From the cell containing the given text, extract its center point as (x, y) coordinate. 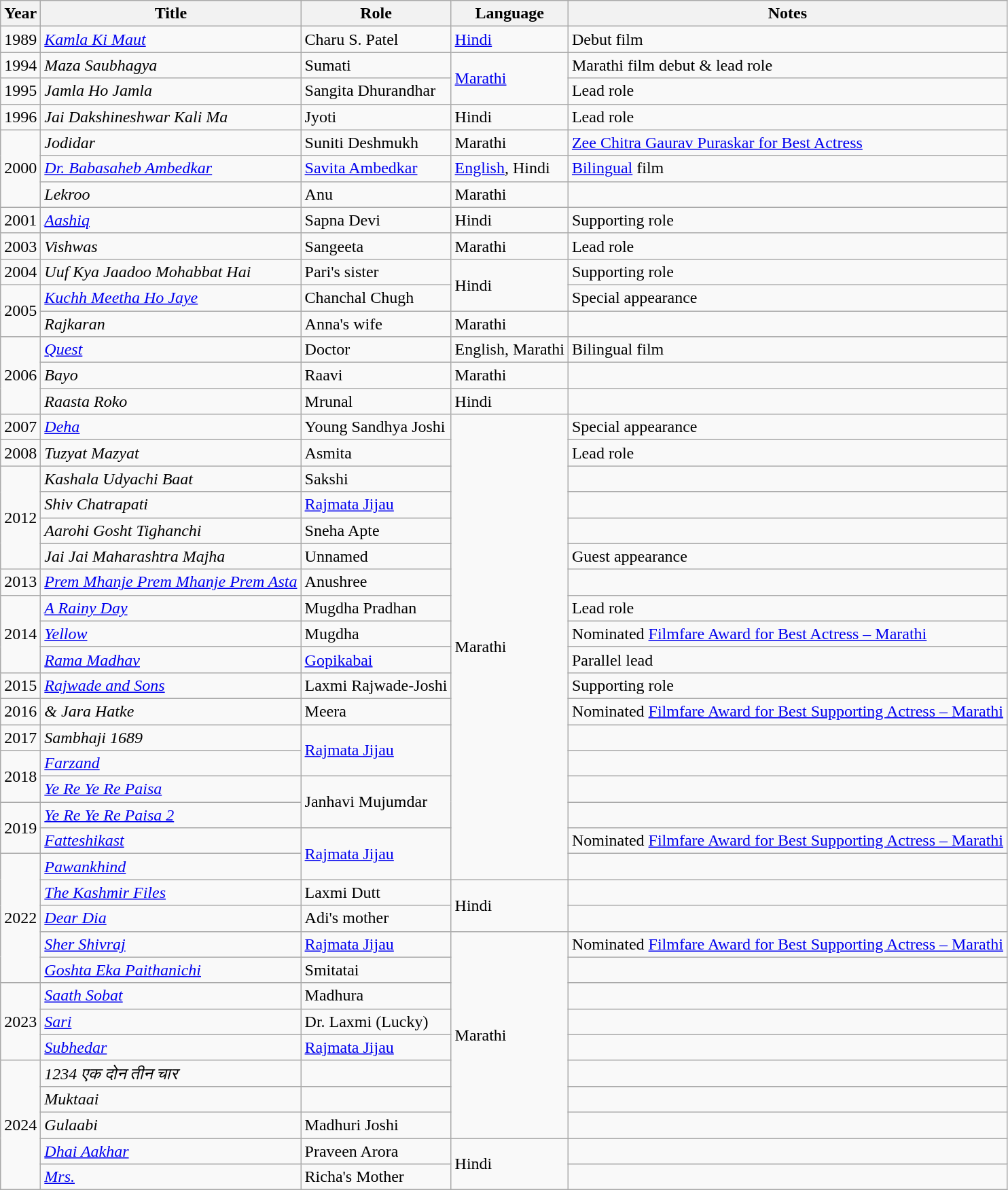
Debut film (787, 39)
Sumati (376, 65)
Sher Shivraj (171, 944)
Guest appearance (787, 556)
Madhura (376, 996)
Doctor (376, 350)
Jodidar (171, 143)
Laxmi Rajwade-Joshi (376, 685)
Dear Dia (171, 918)
Rajkaran (171, 324)
2014 (20, 634)
Lekroo (171, 194)
Sari (171, 1022)
2022 (20, 918)
Mrunal (376, 401)
Bayo (171, 376)
Sangeeta (376, 246)
Yellow (171, 634)
2012 (20, 518)
Madhuri Joshi (376, 1125)
Janhavi Mujumdar (376, 802)
Suniti Deshmukh (376, 143)
Tuzyat Mazyat (171, 453)
Deha (171, 427)
Richa's Mother (376, 1177)
Muktaai (171, 1099)
1989 (20, 39)
Jamla Ho Jamla (171, 91)
1996 (20, 117)
Year (20, 14)
2003 (20, 246)
Anushree (376, 582)
A Rainy Day (171, 608)
Quest (171, 350)
Sangita Dhurandhar (376, 91)
1995 (20, 91)
2018 (20, 776)
2001 (20, 220)
Shiv Chatrapati (171, 505)
Charu S. Patel (376, 39)
& Jara Hatke (171, 711)
Raasta Roko (171, 401)
Young Sandhya Joshi (376, 427)
2016 (20, 711)
Language (509, 14)
Smitatai (376, 970)
2015 (20, 685)
Rajwade and Sons (171, 685)
Parallel lead (787, 660)
Notes (787, 14)
2019 (20, 828)
English, Marathi (509, 350)
Subhedar (171, 1047)
Dr. Babasaheb Ambedkar (171, 168)
2008 (20, 453)
Sakshi (376, 479)
Mugdha (376, 634)
1234 एक दोन तीन चार (171, 1073)
Gopikabai (376, 660)
Vishwas (171, 246)
2023 (20, 1022)
Fatteshikast (171, 841)
English, Hindi (509, 168)
Goshta Eka Paithanichi (171, 970)
Anu (376, 194)
Raavi (376, 376)
Adi's mother (376, 918)
Laxmi Dutt (376, 892)
Aarohi Gosht Tighanchi (171, 530)
Unnamed (376, 556)
Kuchh Meetha Ho Jaye (171, 297)
2007 (20, 427)
The Kashmir Files (171, 892)
Pari's sister (376, 272)
Aashiq (171, 220)
2000 (20, 168)
2013 (20, 582)
Jai Dakshineshwar Kali Ma (171, 117)
Anna's wife (376, 324)
Savita Ambedkar (376, 168)
Sambhaji 1689 (171, 737)
Zee Chitra Gaurav Puraskar for Best Actress (787, 143)
Farzand (171, 763)
Dr. Laxmi (Lucky) (376, 1022)
Jyoti (376, 117)
Maza Saubhagya (171, 65)
Role (376, 14)
Kamla Ki Maut (171, 39)
Uuf Kya Jaadoo Mohabbat Hai (171, 272)
Mugdha Pradhan (376, 608)
Ye Re Ye Re Paisa (171, 789)
Praveen Arora (376, 1151)
Title (171, 14)
Asmita (376, 453)
2005 (20, 310)
2017 (20, 737)
Sapna Devi (376, 220)
Dhai Aakhar (171, 1151)
2024 (20, 1125)
Rama Madhav (171, 660)
Prem Mhanje Prem Mhanje Prem Asta (171, 582)
Chanchal Chugh (376, 297)
Ye Re Ye Re Paisa 2 (171, 815)
Sneha Apte (376, 530)
Meera (376, 711)
Pawankhind (171, 867)
Nominated Filmfare Award for Best Actress – Marathi (787, 634)
Kashala Udyachi Baat (171, 479)
1994 (20, 65)
Saath Sobat (171, 996)
2004 (20, 272)
Mrs. (171, 1177)
Jai Jai Maharashtra Majha (171, 556)
Marathi film debut & lead role (787, 65)
2006 (20, 376)
Gulaabi (171, 1125)
